Find where the given text appears and provide that cell's center as [X, Y] coordinate. 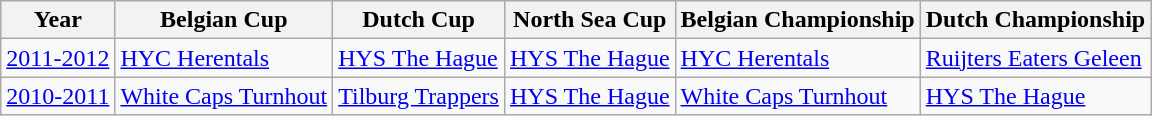
North Sea Cup [590, 20]
Ruijters Eaters Geleen [1035, 58]
Dutch Championship [1035, 20]
Belgian Championship [798, 20]
Belgian Cup [224, 20]
Tilburg Trappers [419, 96]
2011-2012 [58, 58]
Dutch Cup [419, 20]
Year [58, 20]
2010-2011 [58, 96]
